Provide the [X, Y] coordinate of the cell's center where the given text is located.  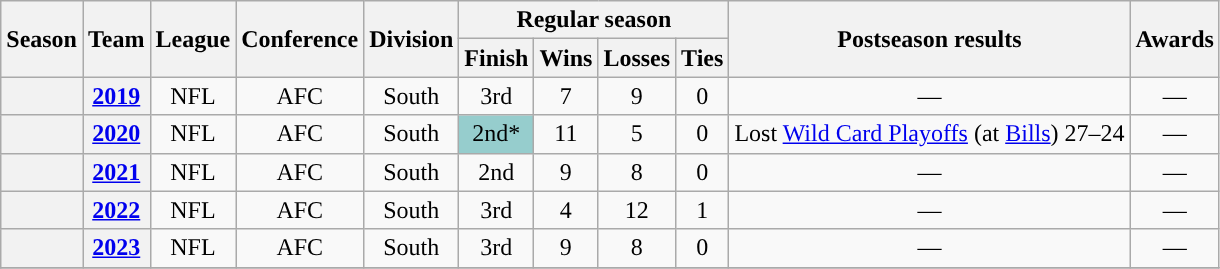
2nd* [496, 134]
2020 [116, 134]
2021 [116, 172]
2019 [116, 96]
Season [42, 39]
Conference [300, 39]
2022 [116, 210]
5 [637, 134]
4 [566, 210]
1 [702, 210]
Team [116, 39]
League [193, 39]
Regular season [594, 20]
Ties [702, 58]
Lost Wild Card Playoffs (at Bills) 27–24 [930, 134]
2023 [116, 248]
Losses [637, 58]
Division [412, 39]
Postseason results [930, 39]
2nd [496, 172]
Awards [1174, 39]
Finish [496, 58]
7 [566, 96]
Wins [566, 58]
12 [637, 210]
11 [566, 134]
